Return the (x, y) coordinate for the center point of the cell that contains the specified text.  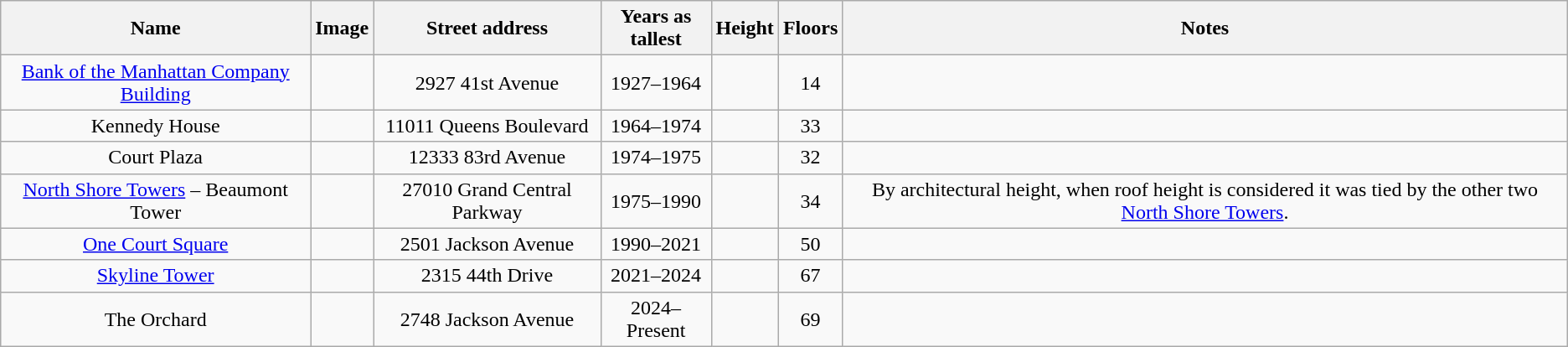
1927–1964 (656, 82)
Name (156, 28)
Notes (1204, 28)
2927 41st Avenue (487, 82)
14 (810, 82)
Kennedy House (156, 126)
Bank of the Manhattan Company Building (156, 82)
2315 44th Drive (487, 276)
One Court Square (156, 244)
1974–1975 (656, 158)
12333 83rd Avenue (487, 158)
34 (810, 201)
Image (342, 28)
Court Plaza (156, 158)
1975–1990 (656, 201)
By architectural height, when roof height is considered it was tied by the other two North Shore Towers. (1204, 201)
32 (810, 158)
2024–Present (656, 319)
Years astallest (656, 28)
2021–2024 (656, 276)
1964–1974 (656, 126)
Height (745, 28)
69 (810, 319)
27010 Grand Central Parkway (487, 201)
Street address (487, 28)
1990–2021 (656, 244)
11011 Queens Boulevard (487, 126)
50 (810, 244)
The Orchard (156, 319)
67 (810, 276)
Floors (810, 28)
North Shore Towers – Beaumont Tower (156, 201)
Skyline Tower (156, 276)
2748 Jackson Avenue (487, 319)
33 (810, 126)
2501 Jackson Avenue (487, 244)
